Find where the given text appears and provide that cell's center as (x, y) coordinate. 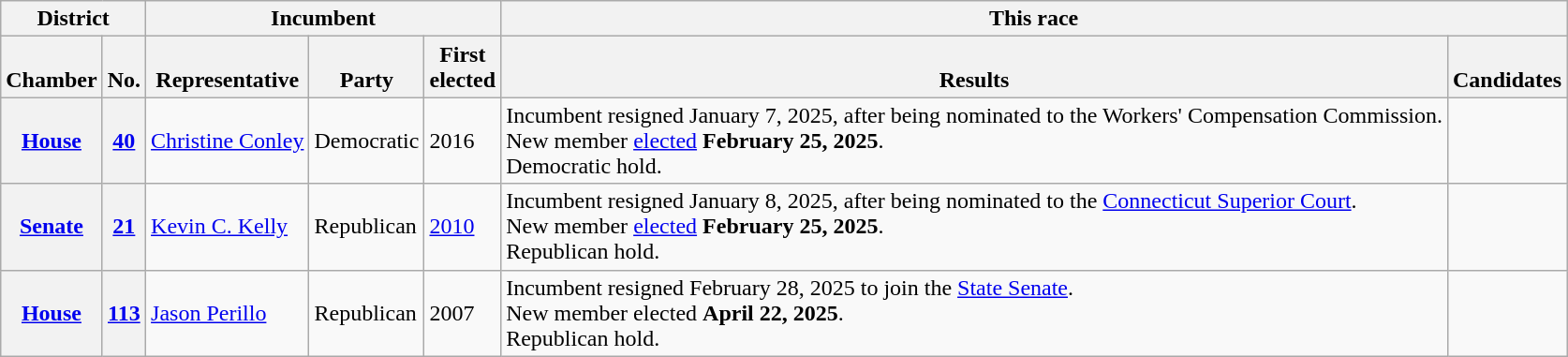
2016 (463, 141)
Party (367, 67)
Senate (52, 227)
Kevin C. Kelly (228, 227)
No. (124, 67)
Results (974, 67)
Firstelected (463, 67)
Candidates (1506, 67)
113 (124, 313)
Christine Conley (228, 141)
Democratic (367, 141)
2010 (463, 227)
Incumbent resigned January 8, 2025, after being nominated to the Connecticut Superior Court.New member elected February 25, 2025.Republican hold. (974, 227)
2007 (463, 313)
21 (124, 227)
Incumbent resigned February 28, 2025 to join the State Senate.New member elected April 22, 2025.Republican hold. (974, 313)
40 (124, 141)
Representative (228, 67)
This race (1034, 19)
Incumbent (324, 19)
District (73, 19)
Jason Perillo (228, 313)
Chamber (52, 67)
